Find where the given text appears and provide that cell's center as [X, Y] coordinate. 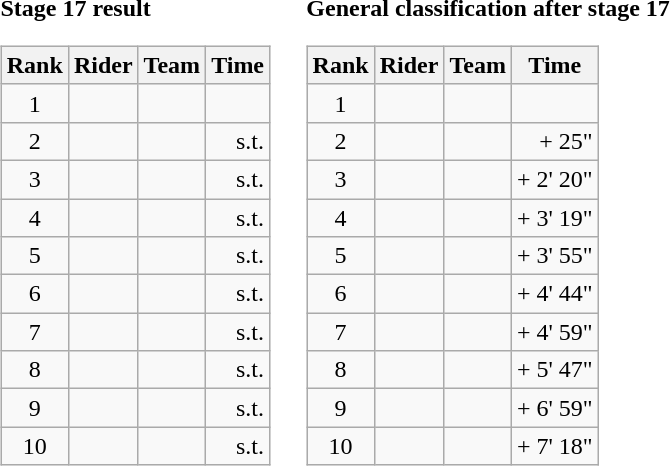
+ 25" [554, 141]
+ 2' 20" [554, 179]
+ 4' 59" [554, 332]
+ 7' 18" [554, 446]
+ 6' 59" [554, 408]
+ 4' 44" [554, 294]
+ 3' 19" [554, 217]
+ 3' 55" [554, 256]
+ 5' 47" [554, 370]
